For the text-containing cell, return its midpoint in [X, Y] coordinate format. 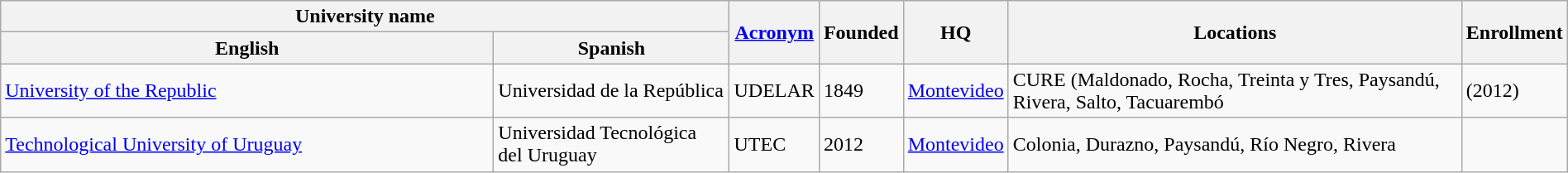
HQ [956, 32]
Colonia, Durazno, Paysandú, Río Negro, Rivera [1235, 144]
1849 [861, 91]
University of the Republic [247, 91]
2012 [861, 144]
Universidad de la República [612, 91]
Enrollment [1514, 32]
Locations [1235, 32]
Technological University of Uruguay [247, 144]
(2012) [1514, 91]
Founded [861, 32]
UTEC [774, 144]
Universidad Tecnológica del Uruguay [612, 144]
UDELAR [774, 91]
Spanish [612, 48]
English [247, 48]
University name [366, 17]
Acronym [774, 32]
CURE (Maldonado, Rocha, Treinta y Tres, Paysandú, Rivera, Salto, Tacuarembó [1235, 91]
